Scan for the cell matching the given text and deliver its (x, y) coordinate at center. 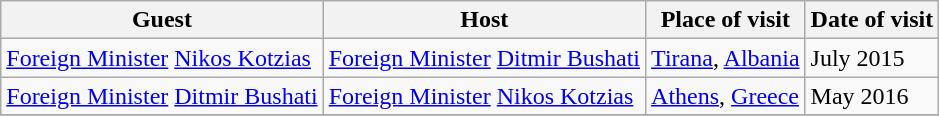
Host (484, 20)
Place of visit (726, 20)
July 2015 (872, 58)
Athens, Greece (726, 96)
Tirana, Albania (726, 58)
May 2016 (872, 96)
Guest (162, 20)
Date of visit (872, 20)
